Determine the [x, y] coordinate at the center of the cell enclosing the given text.  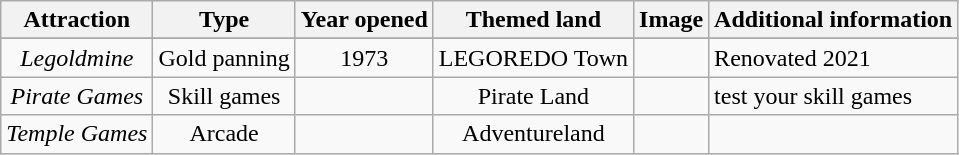
Image [672, 20]
test your skill games [834, 96]
Additional information [834, 20]
Attraction [77, 20]
Themed land [533, 20]
Pirate Land [533, 96]
Temple Games [77, 134]
1973 [364, 58]
Gold panning [224, 58]
Pirate Games [77, 96]
Skill games [224, 96]
Renovated 2021 [834, 58]
LEGOREDO Town [533, 58]
Arcade [224, 134]
Legoldmine [77, 58]
Year opened [364, 20]
Adventureland [533, 134]
Type [224, 20]
